Provide the [X, Y] coordinate of the cell's center where the given text is located.  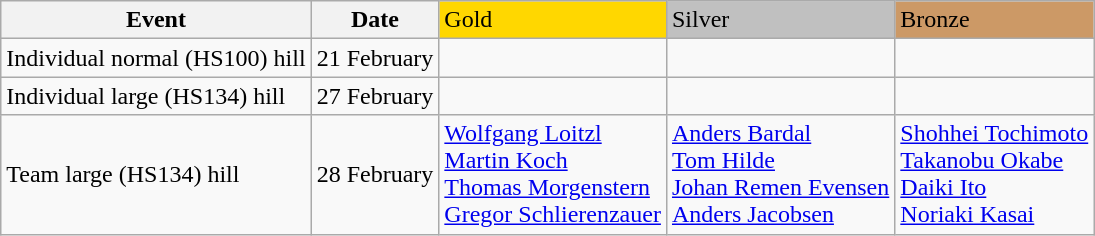
Anders BardalTom HildeJohan Remen EvensenAnders Jacobsen [780, 174]
Shohhei TochimotoTakanobu OkabeDaiki ItoNoriaki Kasai [994, 174]
Wolfgang LoitzlMartin KochThomas MorgensternGregor Schlierenzauer [553, 174]
21 February [375, 58]
Silver [780, 20]
Individual large (HS134) hill [156, 96]
28 February [375, 174]
Individual normal (HS100) hill [156, 58]
27 February [375, 96]
Date [375, 20]
Gold [553, 20]
Team large (HS134) hill [156, 174]
Event [156, 20]
Bronze [994, 20]
